From the cell containing the given text, extract its center point as (X, Y) coordinate. 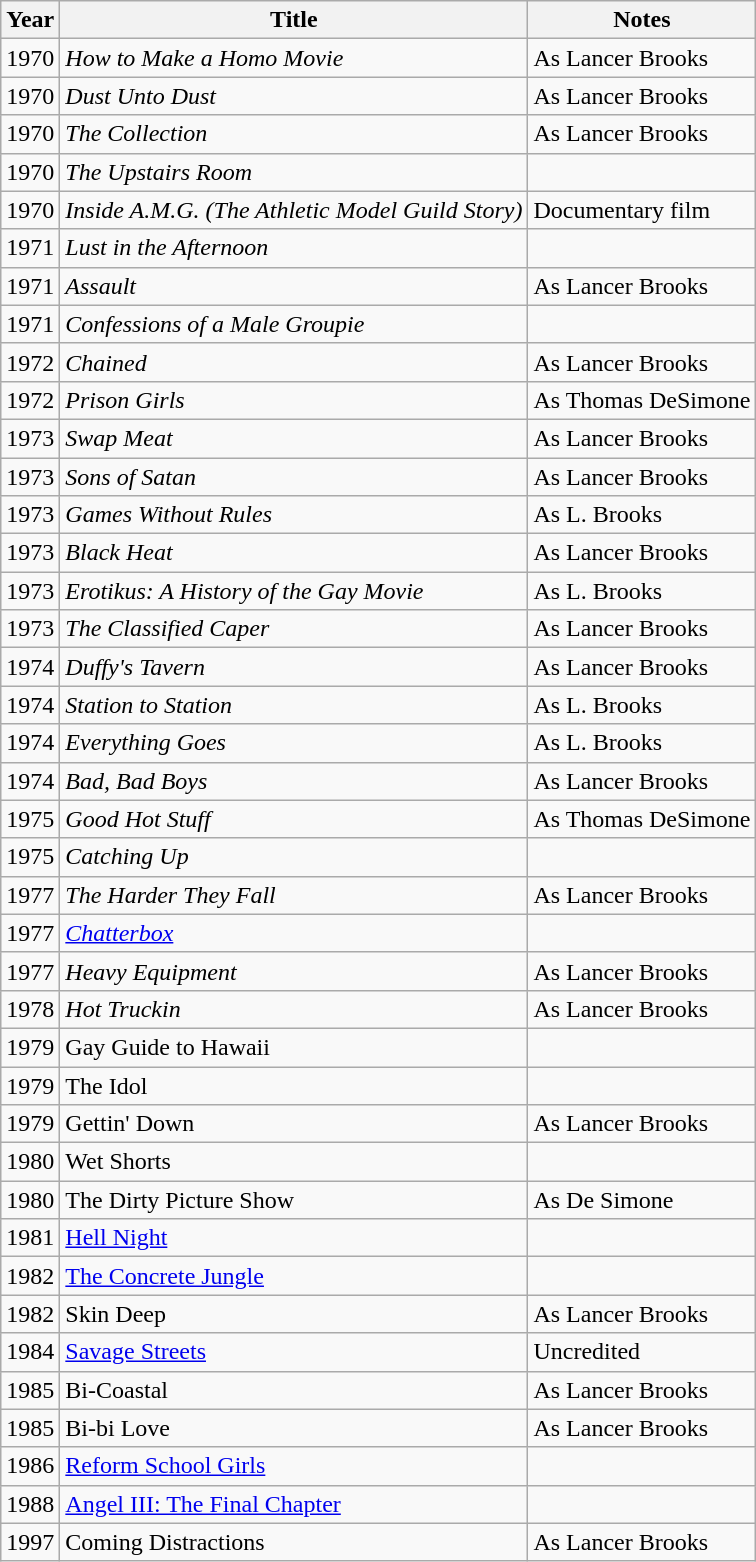
Bad, Bad Boys (294, 781)
Sons of Satan (294, 477)
Lust in the Afternoon (294, 248)
The Concrete Jungle (294, 1276)
Black Heat (294, 553)
Chatterbox (294, 933)
Catching Up (294, 857)
How to Make a Homo Movie (294, 58)
The Harder They Fall (294, 895)
1997 (30, 1542)
Notes (642, 20)
The Idol (294, 1085)
Title (294, 20)
Hell Night (294, 1238)
Reform School Girls (294, 1466)
Year (30, 20)
1984 (30, 1352)
1981 (30, 1238)
The Upstairs Room (294, 172)
The Classified Caper (294, 629)
Erotikus: A History of the Gay Movie (294, 591)
Skin Deep (294, 1314)
Station to Station (294, 705)
Bi-bi Love (294, 1428)
Confessions of a Male Groupie (294, 324)
Heavy Equipment (294, 971)
Inside A.M.G. (The Athletic Model Guild Story) (294, 210)
Angel III: The Final Chapter (294, 1504)
Duffy's Tavern (294, 667)
Chained (294, 362)
Coming Distractions (294, 1542)
Documentary film (642, 210)
Hot Truckin (294, 1009)
Swap Meat (294, 438)
1986 (30, 1466)
Gay Guide to Hawaii (294, 1047)
Bi-Coastal (294, 1390)
1988 (30, 1504)
Gettin' Down (294, 1124)
1978 (30, 1009)
The Dirty Picture Show (294, 1200)
The Collection (294, 134)
Prison Girls (294, 400)
Wet Shorts (294, 1162)
Good Hot Stuff (294, 819)
Assault (294, 286)
As De Simone (642, 1200)
Uncredited (642, 1352)
Savage Streets (294, 1352)
Everything Goes (294, 743)
Dust Unto Dust (294, 96)
Games Without Rules (294, 515)
